Determine the [x, y] coordinate at the center of the cell enclosing the given text.  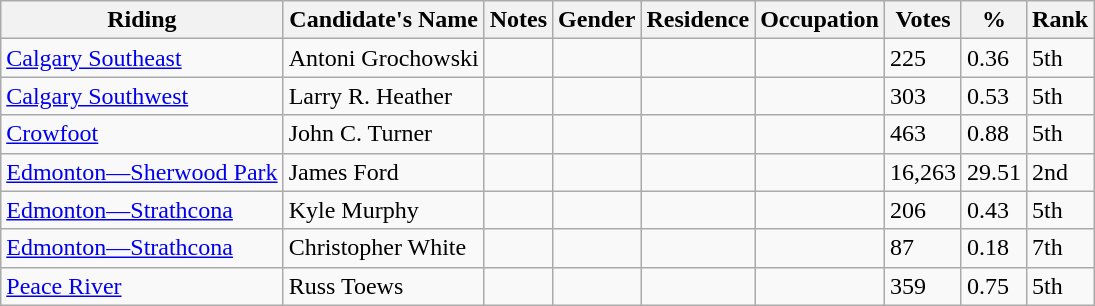
Crowfoot [142, 134]
0.43 [994, 210]
Edmonton—Sherwood Park [142, 172]
Occupation [820, 20]
Votes [922, 20]
Calgary Southwest [142, 96]
Rank [1060, 20]
303 [922, 96]
Riding [142, 20]
0.75 [994, 286]
Residence [698, 20]
Larry R. Heather [384, 96]
359 [922, 286]
225 [922, 58]
Christopher White [384, 248]
James Ford [384, 172]
0.36 [994, 58]
29.51 [994, 172]
87 [922, 248]
Kyle Murphy [384, 210]
16,263 [922, 172]
2nd [1060, 172]
John C. Turner [384, 134]
Candidate's Name [384, 20]
206 [922, 210]
Notes [518, 20]
0.18 [994, 248]
0.53 [994, 96]
Russ Toews [384, 286]
463 [922, 134]
% [994, 20]
7th [1060, 248]
Gender [597, 20]
Peace River [142, 286]
Calgary Southeast [142, 58]
0.88 [994, 134]
Antoni Grochowski [384, 58]
